For the text-containing cell, return its midpoint in [X, Y] coordinate format. 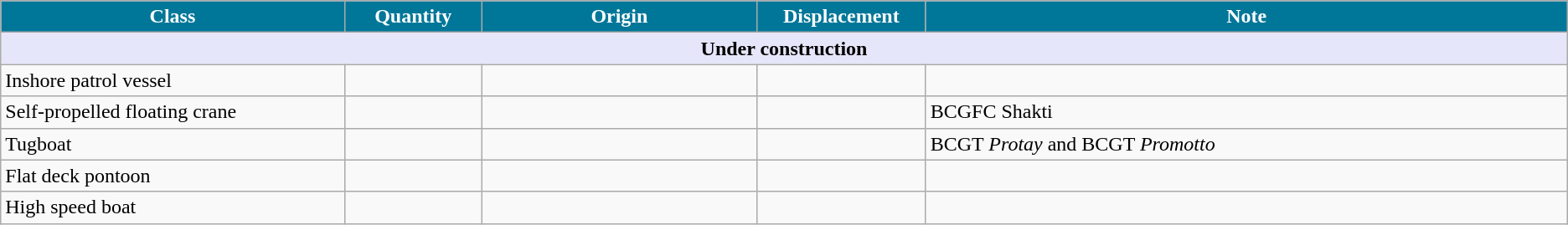
Under construction [784, 49]
Inshore patrol vessel [173, 80]
Quantity [413, 17]
Note [1246, 17]
Displacement [842, 17]
Tugboat [173, 144]
Origin [619, 17]
Flat deck pontoon [173, 176]
Class [173, 17]
BCGFC Shakti [1246, 112]
BCGT Protay and BCGT Promotto [1246, 144]
High speed boat [173, 207]
Self-propelled floating crane [173, 112]
